Scan for the cell matching the given text and deliver its (X, Y) coordinate at center. 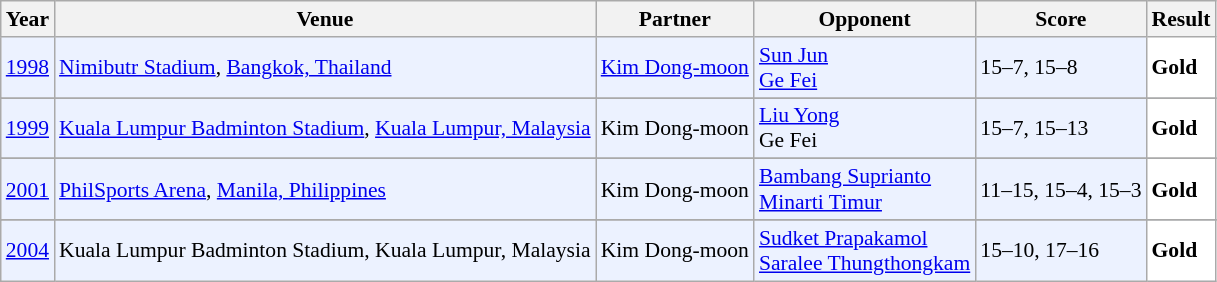
Liu Yong Ge Fei (864, 128)
Year (28, 19)
15–10, 17–16 (1060, 250)
Opponent (864, 19)
PhilSports Arena, Manila, Philippines (325, 190)
Partner (675, 19)
11–15, 15–4, 15–3 (1060, 190)
15–7, 15–13 (1060, 128)
2004 (28, 250)
Sun Jun Ge Fei (864, 68)
Result (1182, 19)
15–7, 15–8 (1060, 68)
2001 (28, 190)
1998 (28, 68)
Sudket Prapakamol Saralee Thungthongkam (864, 250)
Nimibutr Stadium, Bangkok, Thailand (325, 68)
Venue (325, 19)
1999 (28, 128)
Score (1060, 19)
Bambang Suprianto Minarti Timur (864, 190)
